Detect which cell encompasses the target text, then output its (x, y) center coordinate. 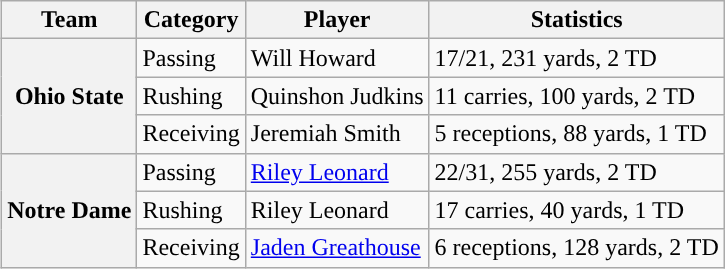
5 receptions, 88 yards, 1 TD (576, 134)
Category (191, 20)
Statistics (576, 20)
17/21, 231 yards, 2 TD (576, 58)
11 carries, 100 yards, 2 TD (576, 96)
Will Howard (337, 58)
Ohio State (70, 96)
Player (337, 20)
17 carries, 40 yards, 1 TD (576, 210)
Notre Dame (70, 210)
6 receptions, 128 yards, 2 TD (576, 248)
Team (70, 20)
Quinshon Judkins (337, 96)
Jaden Greathouse (337, 248)
Jeremiah Smith (337, 134)
22/31, 255 yards, 2 TD (576, 172)
